Output the [X, Y] coordinate of the center of the cell containing the given text.  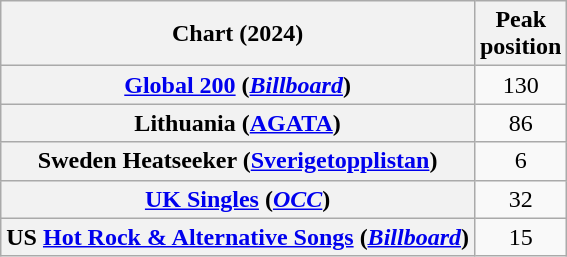
Global 200 (Billboard) [238, 85]
Lithuania (AGATA) [238, 123]
US Hot Rock & Alternative Songs (Billboard) [238, 237]
UK Singles (OCC) [238, 199]
6 [520, 161]
86 [520, 123]
Sweden Heatseeker (Sverigetopplistan) [238, 161]
Peakposition [520, 34]
32 [520, 199]
Chart (2024) [238, 34]
15 [520, 237]
130 [520, 85]
